Provide the [x, y] coordinate of the cell's center where the given text is located.  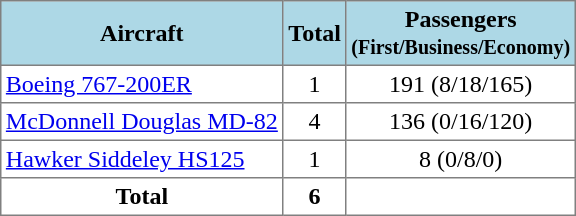
Aircraft [142, 33]
8 (0/8/0) [460, 159]
Hawker Siddeley HS125 [142, 159]
191 (8/18/165) [460, 84]
Boeing 767-200ER [142, 84]
136 (0/16/120) [460, 122]
McDonnell Douglas MD-82 [142, 122]
4 [314, 122]
6 [314, 197]
Passengers(First/Business/Economy) [460, 33]
